Extract the (x, y) coordinate from the center of the cell holding the provided text.  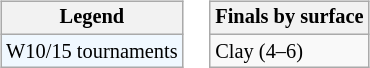
Finals by surface (289, 18)
Legend (92, 18)
W10/15 tournaments (92, 51)
Clay (4–6) (289, 51)
